Return the (x, y) coordinate for the center point of the cell that contains the specified text.  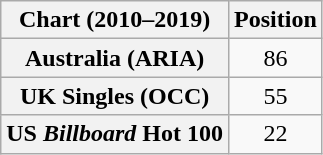
UK Singles (OCC) (115, 96)
Australia (ARIA) (115, 58)
Chart (2010–2019) (115, 20)
86 (276, 58)
US Billboard Hot 100 (115, 134)
55 (276, 96)
22 (276, 134)
Position (276, 20)
